Search for the cell housing the specified text and yield its (X, Y) center coordinate. 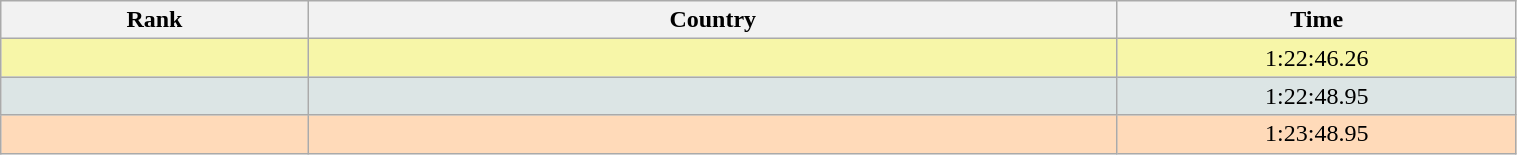
1:22:48.95 (1316, 96)
1:22:46.26 (1316, 58)
1:23:48.95 (1316, 134)
Country (712, 20)
Time (1316, 20)
Rank (154, 20)
